Provide the [x, y] coordinate of the cell's center where the given text is located.  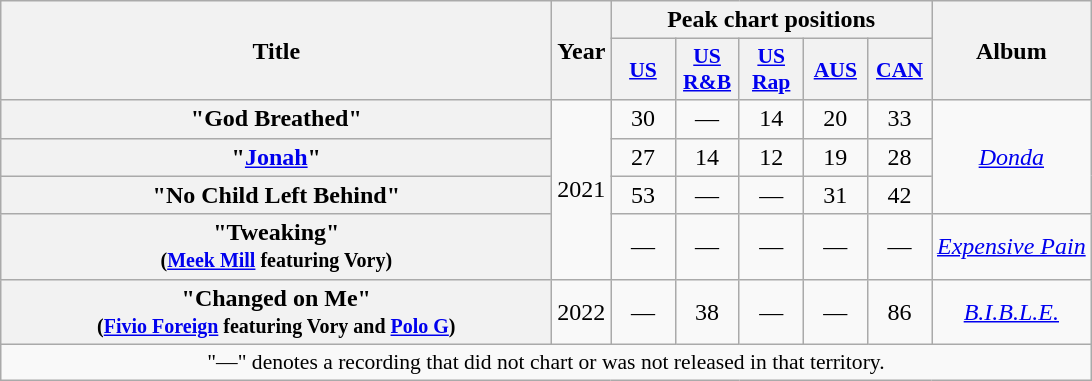
USRap [771, 70]
12 [771, 157]
20 [835, 119]
"—" denotes a recording that did not chart or was not released in that territory. [546, 362]
2021 [582, 190]
27 [643, 157]
86 [899, 312]
"Tweaking"(Meek Mill featuring Vory) [276, 246]
US [643, 70]
19 [835, 157]
30 [643, 119]
38 [707, 312]
Expensive Pain [1012, 246]
Year [582, 50]
31 [835, 195]
B.I.B.L.E. [1012, 312]
28 [899, 157]
53 [643, 195]
"No Child Left Behind" [276, 195]
33 [899, 119]
CAN [899, 70]
"Changed on Me"(Fivio Foreign featuring Vory and Polo G) [276, 312]
AUS [835, 70]
USR&B [707, 70]
Album [1012, 50]
Donda [1012, 157]
2022 [582, 312]
"God Breathed" [276, 119]
Title [276, 50]
"Jonah" [276, 157]
Peak chart positions [772, 20]
42 [899, 195]
